Return the [X, Y] coordinate for the center point of the cell that contains the specified text.  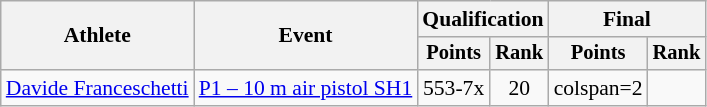
Davide Franceschetti [98, 88]
Final [628, 19]
Athlete [98, 36]
colspan=2 [598, 88]
P1 – 10 m air pistol SH1 [306, 88]
Qualification [482, 19]
553-7x [454, 88]
20 [520, 88]
Event [306, 36]
